Identify which cell holds the provided text, then report its [x, y] central coordinate. 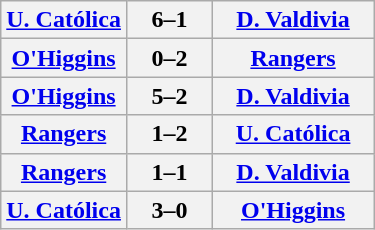
0–2 [169, 58]
1–1 [169, 172]
1–2 [169, 134]
3–0 [169, 210]
5–2 [169, 96]
6–1 [169, 20]
